Locate the cell with the specified text and output its [X, Y] center coordinate. 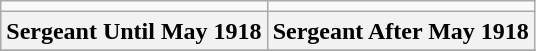
Sergeant After May 1918 [400, 31]
Sergeant Until May 1918 [134, 31]
